Pinpoint the cell where the given text exists, returning its [x, y] midpoint coordinate. 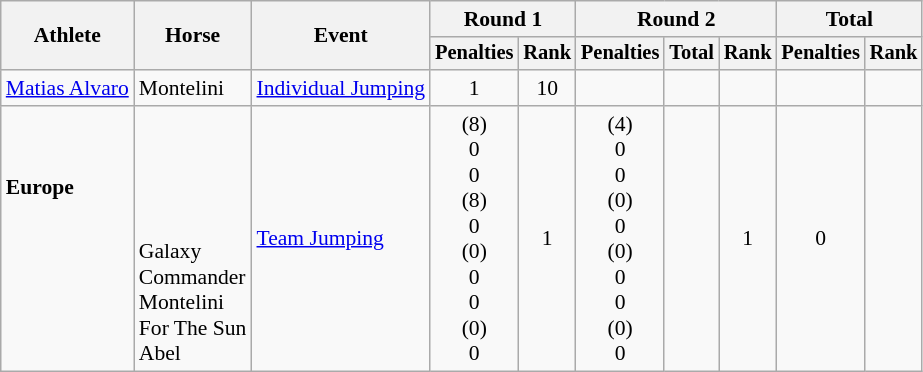
Event [340, 36]
10 [547, 88]
0 [820, 238]
Round 1 [503, 19]
(8)00(8)0(0)00(0)0 [474, 238]
Athlete [68, 36]
Individual Jumping [340, 88]
Team Jumping [340, 238]
GalaxyCommanderMonteliniFor The SunAbel [193, 238]
Matias Alvaro [68, 88]
Europe [68, 238]
Horse [193, 36]
Round 2 [676, 19]
(4)00(0)0(0)00(0)0 [620, 238]
Montelini [193, 88]
